Return [x, y] of the center of cell containing provided text 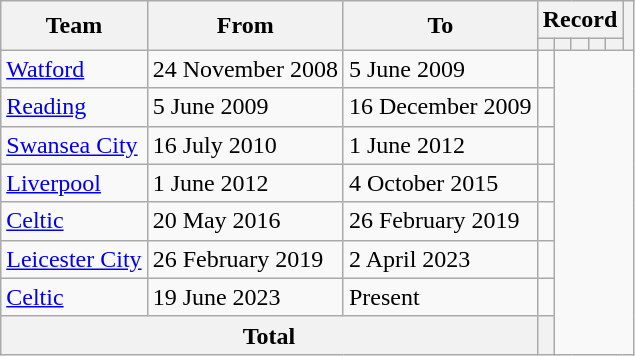
From [245, 26]
Swansea City [74, 145]
Liverpool [74, 183]
4 October 2015 [440, 183]
Watford [74, 69]
2 April 2023 [440, 259]
16 July 2010 [245, 145]
16 December 2009 [440, 107]
20 May 2016 [245, 221]
Team [74, 26]
Present [440, 297]
Record [580, 20]
Total [269, 335]
19 June 2023 [245, 297]
24 November 2008 [245, 69]
Leicester City [74, 259]
To [440, 26]
Reading [74, 107]
